Output the [x, y] coordinate of the center of the cell containing the given text.  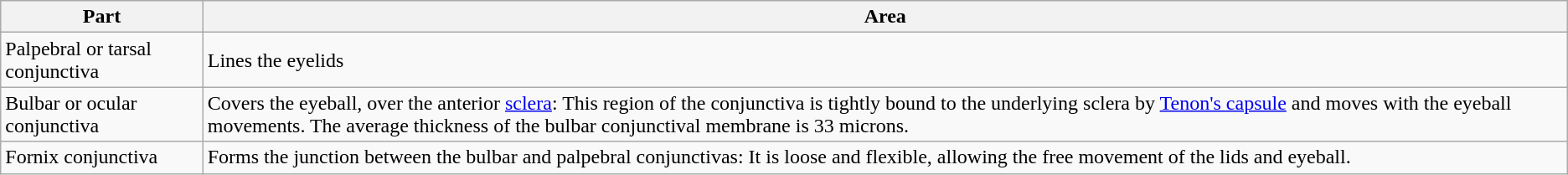
Fornix conjunctiva [102, 157]
Forms the junction between the bulbar and palpebral conjunctivas: It is loose and flexible, allowing the free movement of the lids and eyeball. [885, 157]
Palpebral or tarsal conjunctiva [102, 60]
Bulbar or ocular conjunctiva [102, 114]
Lines the eyelids [885, 60]
Part [102, 17]
Area [885, 17]
